Find where the given text appears and provide that cell's center as (X, Y) coordinate. 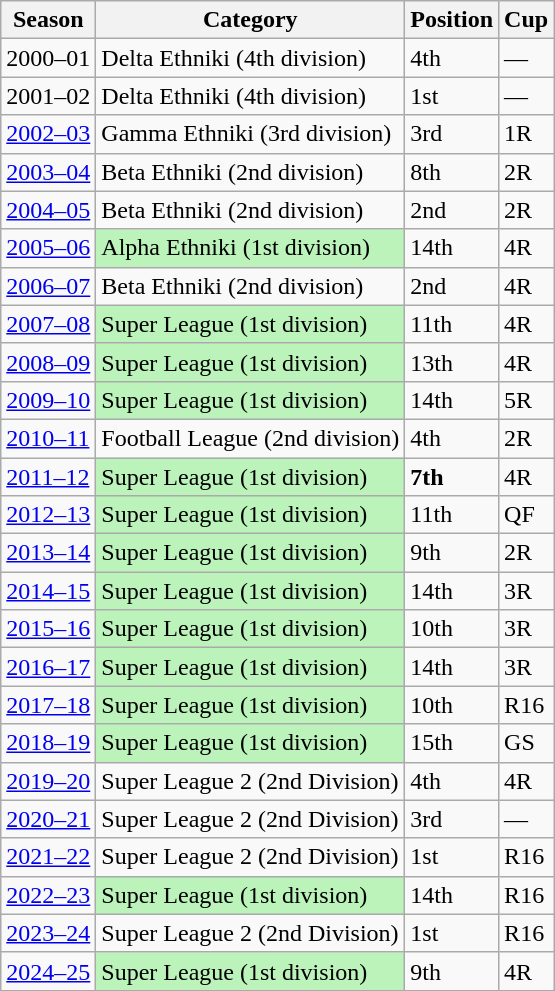
13th (452, 362)
2005–06 (48, 248)
2010–11 (48, 438)
Football League (2nd division) (250, 438)
1R (526, 134)
2012–13 (48, 515)
2002–03 (48, 134)
2003–04 (48, 172)
2013–14 (48, 553)
2022–23 (48, 895)
2007–08 (48, 324)
2021–22 (48, 857)
Alpha Ethniki (1st division) (250, 248)
QF (526, 515)
Season (48, 20)
2018–19 (48, 743)
5R (526, 400)
2019–20 (48, 781)
2011–12 (48, 477)
2008–09 (48, 362)
15th (452, 743)
2015–16 (48, 629)
2004–05 (48, 210)
8th (452, 172)
2020–21 (48, 819)
Position (452, 20)
2023–24 (48, 933)
Cup (526, 20)
GS (526, 743)
2001–02 (48, 96)
2014–15 (48, 591)
Gamma Ethniki (3rd division) (250, 134)
2000–01 (48, 58)
Category (250, 20)
2017–18 (48, 705)
2024–25 (48, 971)
2009–10 (48, 400)
7th (452, 477)
2006–07 (48, 286)
2016–17 (48, 667)
